Find where the given text appears and provide that cell's center as (x, y) coordinate. 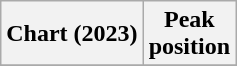
Chart (2023) (72, 34)
Peakposition (189, 34)
